Capture the cell that displays the provided text and extract its (X, Y) central coordinate. 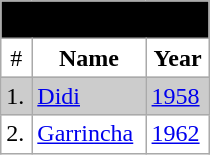
Garrincha (89, 134)
2. (16, 134)
1. (16, 96)
Year (178, 58)
Name (89, 58)
1962 (178, 134)
Didi (89, 96)
1958 (178, 96)
# (16, 58)
World Best Players (105, 20)
